Search for the cell housing the specified text and yield its (x, y) center coordinate. 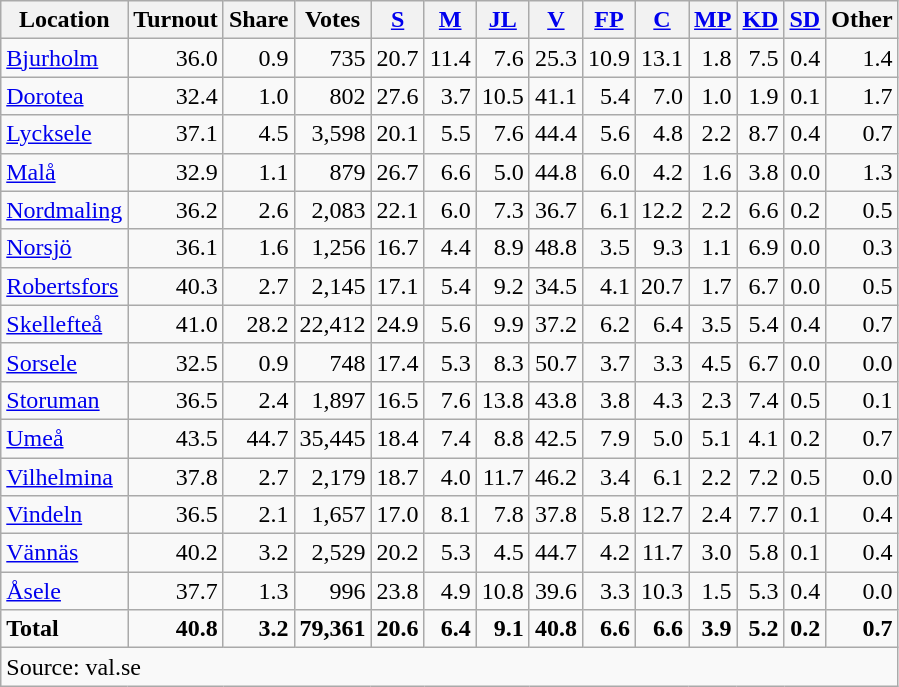
24.9 (398, 324)
1.9 (760, 96)
9.3 (662, 248)
10.3 (662, 591)
3.4 (608, 477)
4.4 (450, 248)
Share (258, 20)
3.9 (713, 629)
5.1 (713, 438)
12.2 (662, 210)
42.5 (556, 438)
6.2 (608, 324)
7.3 (502, 210)
22.1 (398, 210)
79,361 (332, 629)
JL (502, 20)
7.8 (502, 515)
17.1 (398, 286)
7.7 (760, 515)
10.5 (502, 96)
9.1 (502, 629)
37.7 (176, 591)
40.2 (176, 553)
Robertsfors (64, 286)
Umeå (64, 438)
40.3 (176, 286)
1,897 (332, 400)
46.2 (556, 477)
MP (713, 20)
V (556, 20)
32.5 (176, 362)
Åsele (64, 591)
36.2 (176, 210)
4.3 (662, 400)
1.5 (713, 591)
6.9 (760, 248)
44.8 (556, 172)
36.1 (176, 248)
13.8 (502, 400)
Nordmaling (64, 210)
Skellefteå (64, 324)
KD (760, 20)
4.9 (450, 591)
12.7 (662, 515)
36.0 (176, 58)
8.7 (760, 134)
Location (64, 20)
5.2 (760, 629)
44.4 (556, 134)
4.0 (450, 477)
3,598 (332, 134)
41.0 (176, 324)
23.8 (398, 591)
11.4 (450, 58)
2.1 (258, 515)
5.5 (450, 134)
Total (64, 629)
8.9 (502, 248)
0.3 (862, 248)
2,179 (332, 477)
34.5 (556, 286)
7.9 (608, 438)
8.1 (450, 515)
13.1 (662, 58)
2.6 (258, 210)
1,256 (332, 248)
3.0 (713, 553)
Other (862, 20)
2,145 (332, 286)
Turnout (176, 20)
39.6 (556, 591)
SD (805, 20)
32.9 (176, 172)
43.8 (556, 400)
20.6 (398, 629)
22,412 (332, 324)
8.8 (502, 438)
43.5 (176, 438)
4.8 (662, 134)
1.8 (713, 58)
9.9 (502, 324)
10.8 (502, 591)
735 (332, 58)
1,657 (332, 515)
Dorotea (64, 96)
Source: val.se (450, 667)
S (398, 20)
37.1 (176, 134)
996 (332, 591)
18.7 (398, 477)
18.4 (398, 438)
748 (332, 362)
2.3 (713, 400)
41.1 (556, 96)
26.7 (398, 172)
48.8 (556, 248)
Storuman (64, 400)
M (450, 20)
9.2 (502, 286)
50.7 (556, 362)
27.6 (398, 96)
879 (332, 172)
36.7 (556, 210)
28.2 (258, 324)
20.1 (398, 134)
2,083 (332, 210)
2,529 (332, 553)
25.3 (556, 58)
7.5 (760, 58)
17.4 (398, 362)
35,445 (332, 438)
7.0 (662, 96)
Vindeln (64, 515)
Norsjö (64, 248)
Malå (64, 172)
Vännäs (64, 553)
32.4 (176, 96)
16.5 (398, 400)
Sorsele (64, 362)
1.4 (862, 58)
Lycksele (64, 134)
20.2 (398, 553)
10.9 (608, 58)
8.3 (502, 362)
Bjurholm (64, 58)
FP (608, 20)
17.0 (398, 515)
802 (332, 96)
37.2 (556, 324)
16.7 (398, 248)
Vilhelmina (64, 477)
Votes (332, 20)
C (662, 20)
7.2 (760, 477)
